From the cell containing the given text, extract its center point as (x, y) coordinate. 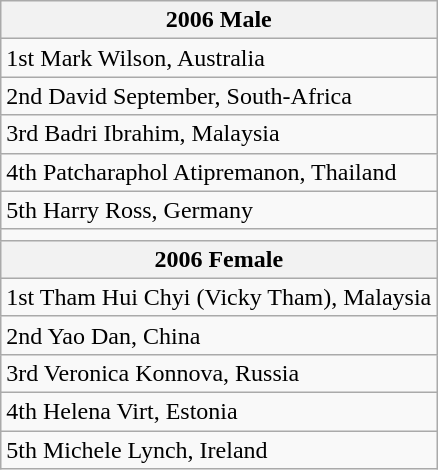
2nd David September, South-Africa (219, 96)
2nd Yao Dan, China (219, 335)
4th Patcharaphol Atipremanon, Thailand (219, 172)
3rd Badri Ibrahim, Malaysia (219, 134)
1st Mark Wilson, Australia (219, 58)
3rd Veronica Konnova, Russia (219, 373)
5th Harry Ross, Germany (219, 210)
2006 Male (219, 20)
4th Helena Virt, Estonia (219, 411)
5th Michele Lynch, Ireland (219, 449)
1st Tham Hui Chyi (Vicky Tham), Malaysia (219, 297)
2006 Female (219, 259)
